Search for the cell housing the specified text and yield its (x, y) center coordinate. 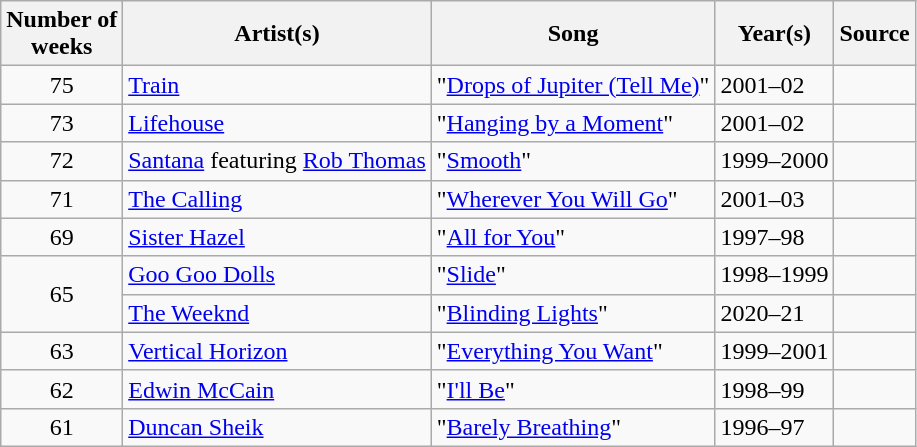
Lifehouse (278, 123)
"Hanging by a Moment" (573, 123)
73 (62, 123)
The Calling (278, 199)
The Weeknd (278, 313)
"I'll Be" (573, 389)
Train (278, 85)
"Wherever You Will Go" (573, 199)
1996–97 (774, 427)
1997–98 (774, 237)
Source (874, 34)
1999–2000 (774, 161)
Duncan Sheik (278, 427)
Goo Goo Dolls (278, 275)
Year(s) (774, 34)
Song (573, 34)
"Drops of Jupiter (Tell Me)" (573, 85)
65 (62, 294)
2001–03 (774, 199)
Artist(s) (278, 34)
Vertical Horizon (278, 351)
69 (62, 237)
71 (62, 199)
Number of weeks (62, 34)
75 (62, 85)
1999–2001 (774, 351)
Santana featuring Rob Thomas (278, 161)
Edwin McCain (278, 389)
62 (62, 389)
72 (62, 161)
"Slide" (573, 275)
"Barely Breathing" (573, 427)
"Smooth" (573, 161)
1998–99 (774, 389)
Sister Hazel (278, 237)
1998–1999 (774, 275)
61 (62, 427)
"Blinding Lights" (573, 313)
2020–21 (774, 313)
"Everything You Want" (573, 351)
"All for You" (573, 237)
63 (62, 351)
